Search for the cell housing the specified text and yield its [x, y] center coordinate. 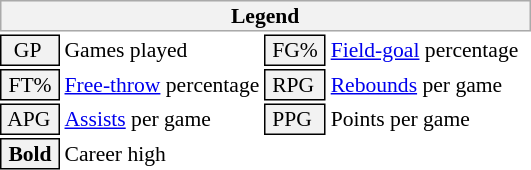
RPG [295, 85]
Legend [265, 16]
APG [30, 120]
Games played [162, 50]
Bold [30, 154]
FT% [30, 85]
Assists per game [162, 120]
PPG [295, 120]
GP [30, 50]
Field-goal percentage [430, 50]
FG% [295, 50]
Points per game [430, 120]
Free-throw percentage [162, 85]
Career high [162, 154]
Rebounds per game [430, 85]
